Return [x, y] of the center of cell containing provided text 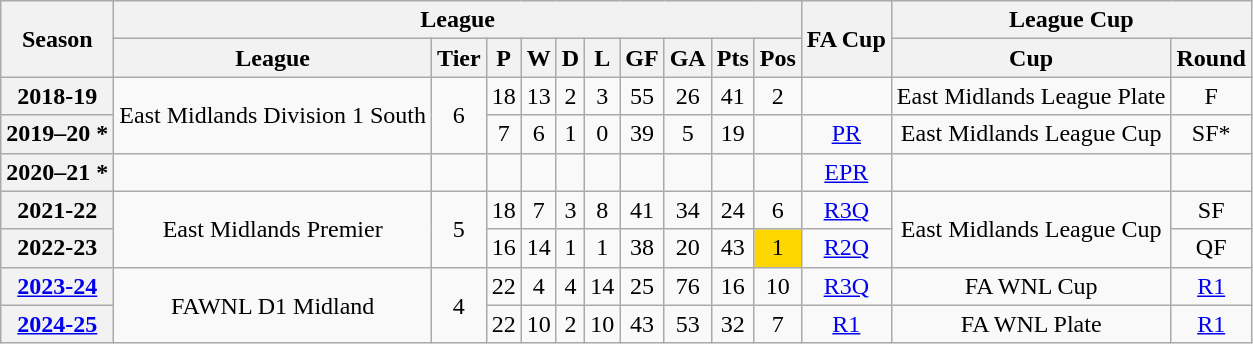
26 [688, 96]
39 [642, 134]
East Midlands Division 1 South [273, 115]
32 [732, 324]
GF [642, 58]
East Midlands Premier [273, 229]
2020–21 * [58, 172]
QF [1211, 248]
F [1211, 96]
Round [1211, 58]
2021-22 [58, 210]
2023-24 [58, 286]
L [602, 58]
FA Cup [846, 39]
19 [732, 134]
20 [688, 248]
R2Q [846, 248]
Pos [778, 58]
13 [538, 96]
FA WNL Plate [1031, 324]
D [570, 58]
East Midlands League Plate [1031, 96]
FA WNL Cup [1031, 286]
55 [642, 96]
W [538, 58]
SF [1211, 210]
2019–20 * [58, 134]
34 [688, 210]
League Cup [1071, 20]
Season [58, 39]
2018-19 [58, 96]
38 [642, 248]
24 [732, 210]
EPR [846, 172]
25 [642, 286]
53 [688, 324]
76 [688, 286]
Pts [732, 58]
FAWNL D1 Midland [273, 305]
PR [846, 134]
2024-25 [58, 324]
2022-23 [58, 248]
Cup [1031, 58]
8 [602, 210]
0 [602, 134]
P [504, 58]
Tier [460, 58]
SF* [1211, 134]
GA [688, 58]
